Locate the cell with the specified text and output its [X, Y] center coordinate. 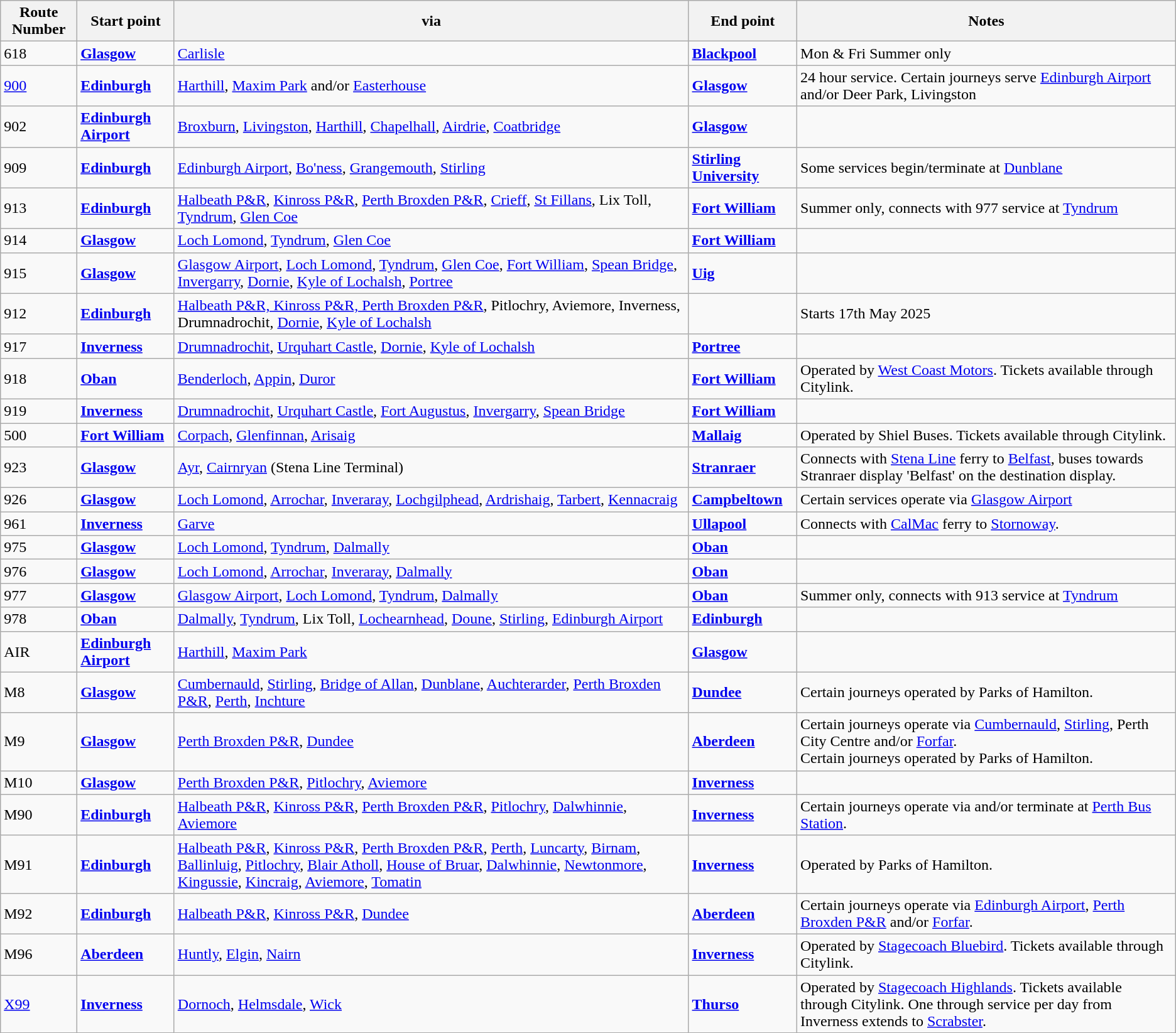
Halbeath P&R, Kinross P&R, Perth Broxden P&R, Crieff, St Fillans, Lix Toll, Tyndrum, Glen Coe [431, 208]
909 [39, 167]
M91 [39, 864]
Edinburgh Airport, Bo'ness, Grangemouth, Stirling [431, 167]
Operated by Stagecoach Highlands. Tickets available through Citylink. One through service per day from Inverness extends to Scrabster. [986, 1003]
Perth Broxden P&R, Pitlochry, Aviemore [431, 782]
926 [39, 500]
Benderloch, Appin, Duror [431, 378]
Perth Broxden P&R, Dundee [431, 742]
Start point [126, 21]
Loch Lomond, Arrochar, Inveraray, Dalmally [431, 571]
961 [39, 524]
Drumnadrochit, Urquhart Castle, Fort Augustus, Invergarry, Spean Bridge [431, 411]
Stranraer [743, 467]
Summer only, connects with 977 service at Tyndrum [986, 208]
Halbeath P&R, Kinross P&R, Dundee [431, 913]
Huntly, Elgin, Nairn [431, 955]
Starts 17th May 2025 [986, 314]
Summer only, connects with 913 service at Tyndrum [986, 595]
Portree [743, 346]
Loch Lomond, Tyndrum, Glen Coe [431, 241]
M10 [39, 782]
976 [39, 571]
915 [39, 273]
Mon & Fri Summer only [986, 53]
500 [39, 435]
Blackpool [743, 53]
917 [39, 346]
618 [39, 53]
M96 [39, 955]
Certain journeys operate via Edinburgh Airport, Perth Broxden P&R and/or Forfar. [986, 913]
Loch Lomond, Arrochar, Inveraray, Lochgilphead, Ardrishaig, Tarbert, Kennacraig [431, 500]
Dalmally, Tyndrum, Lix Toll, Lochearnhead, Doune, Stirling, Edinburgh Airport [431, 619]
923 [39, 467]
900 [39, 85]
Certain journeys operated by Parks of Hamilton. [986, 692]
via [431, 21]
Certain services operate via Glasgow Airport [986, 500]
Halbeath P&R, Kinross P&R, Perth Broxden P&R, Pitlochry, Dalwhinnie, Aviemore [431, 815]
Harthill, Maxim Park and/or Easterhouse [431, 85]
M90 [39, 815]
975 [39, 548]
978 [39, 619]
Operated by West Coast Motors. Tickets available through Citylink. [986, 378]
Connects with CalMac ferry to Stornoway. [986, 524]
Operated by Parks of Hamilton. [986, 864]
Loch Lomond, Tyndrum, Dalmally [431, 548]
Operated by Shiel Buses. Tickets available through Citylink. [986, 435]
End point [743, 21]
Corpach, Glenfinnan, Arisaig [431, 435]
X99 [39, 1003]
918 [39, 378]
Harthill, Maxim Park [431, 652]
Campbeltown [743, 500]
912 [39, 314]
913 [39, 208]
24 hour service. Certain journeys serve Edinburgh Airport and/or Deer Park, Livingston [986, 85]
M8 [39, 692]
AIR [39, 652]
Glasgow Airport, Loch Lomond, Tyndrum, Glen Coe, Fort William, Spean Bridge, Invergarry, Dornie, Kyle of Lochalsh, Portree [431, 273]
Connects with Stena Line ferry to Belfast, buses towards Stranraer display 'Belfast' on the destination display. [986, 467]
Ullapool [743, 524]
977 [39, 595]
914 [39, 241]
Operated by Stagecoach Bluebird. Tickets available through Citylink. [986, 955]
M92 [39, 913]
Uig [743, 273]
M9 [39, 742]
Certain journeys operate via Cumbernauld, Stirling, Perth City Centre and/or Forfar.Certain journeys operated by Parks of Hamilton. [986, 742]
Glasgow Airport, Loch Lomond, Tyndrum, Dalmally [431, 595]
Mallaig [743, 435]
902 [39, 127]
Garve [431, 524]
Cumbernauld, Stirling, Bridge of Allan, Dunblane, Auchterarder, Perth Broxden P&R, Perth, Inchture [431, 692]
919 [39, 411]
Halbeath P&R, Kinross P&R, Perth Broxden P&R, Pitlochry, Aviemore, Inverness, Drumnadrochit, Dornie, Kyle of Lochalsh [431, 314]
Carlisle [431, 53]
Broxburn, Livingston, Harthill, Chapelhall, Airdrie, Coatbridge [431, 127]
Certain journeys operate via and/or terminate at Perth Bus Station. [986, 815]
Route Number [39, 21]
Stirling University [743, 167]
Dundee [743, 692]
Dornoch, Helmsdale, Wick [431, 1003]
Thurso [743, 1003]
Some services begin/terminate at Dunblane [986, 167]
Notes [986, 21]
Drumnadrochit, Urquhart Castle, Dornie, Kyle of Lochalsh [431, 346]
Ayr, Cairnryan (Stena Line Terminal) [431, 467]
